Locate the cell with the specified text and output its [x, y] center coordinate. 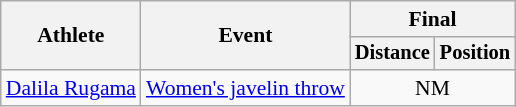
Event [246, 36]
Dalila Rugama [71, 88]
Athlete [71, 36]
Position [475, 54]
NM [432, 88]
Women's javelin throw [246, 88]
Final [432, 19]
Distance [392, 54]
